Extract the [x, y] coordinate from the center of the cell holding the provided text.  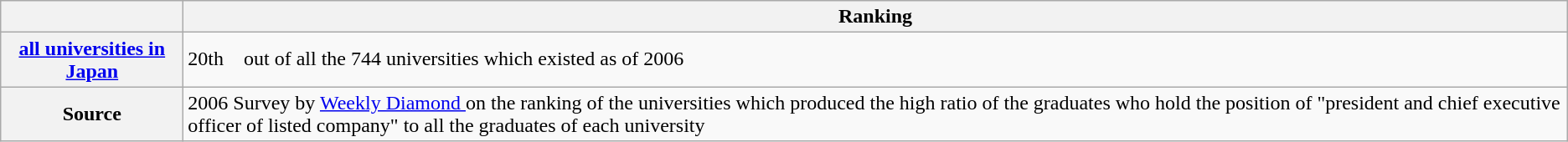
Source [92, 114]
Ranking [875, 17]
20th out of all the 744 universities which existed as of 2006 [875, 60]
all universities in Japan [92, 60]
